Detect which cell encompasses the target text, then output its [x, y] center coordinate. 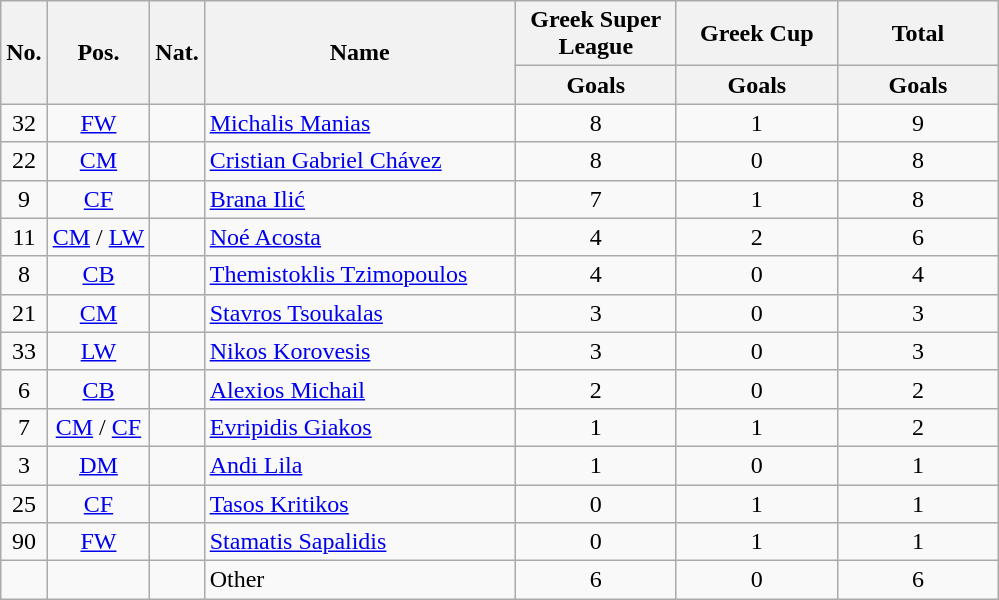
90 [24, 542]
No. [24, 52]
Evripidis Giakos [360, 427]
Greek Cup [756, 34]
Cristian Gabriel Chávez [360, 161]
11 [24, 237]
Themistoklis Tzimopoulos [360, 275]
Brana Ilić [360, 199]
Name [360, 52]
Greek Super League [596, 34]
Noé Acosta [360, 237]
Tasos Kritikos [360, 503]
Andi Lila [360, 465]
Stavros Tsoukalas [360, 313]
33 [24, 351]
22 [24, 161]
Nikos Korovesis [360, 351]
32 [24, 123]
Alexios Michail [360, 389]
LW [98, 351]
Other [360, 580]
Total [918, 34]
Pos. [98, 52]
DM [98, 465]
Michalis Manias [360, 123]
CM / LW [98, 237]
Nat. [177, 52]
Stamatis Sapalidis [360, 542]
21 [24, 313]
25 [24, 503]
CM / CF [98, 427]
